Return (X, Y) of the center of cell containing provided text 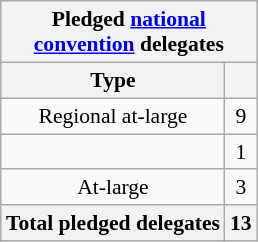
13 (241, 223)
3 (241, 187)
Type (113, 80)
Pledged nationalconvention delegates (129, 32)
1 (241, 152)
9 (241, 116)
Regional at-large (113, 116)
Total pledged delegates (113, 223)
At-large (113, 187)
